Return [x, y] of the center of cell containing provided text 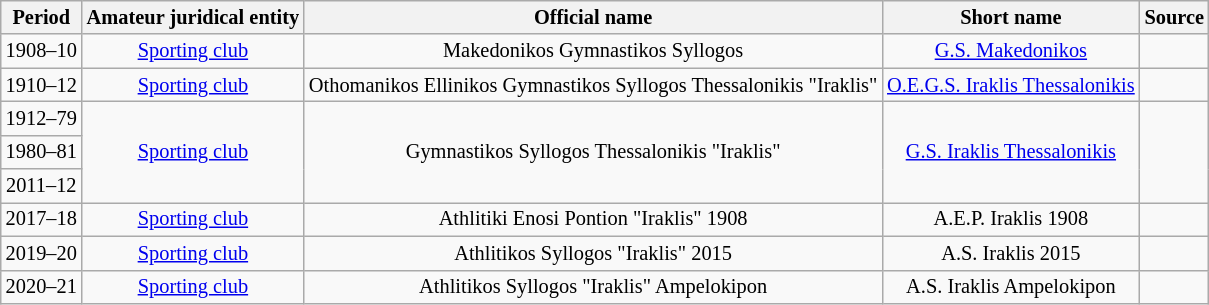
1910–12 [42, 85]
Amateur juridical entity [193, 18]
1980–81 [42, 152]
1912–79 [42, 119]
Official name [593, 18]
O.E.G.S. Iraklis Thessalonikis [1010, 85]
Source [1174, 18]
Athlitikos Syllogos "Iraklis" Ampelokipon [593, 287]
G.S. Makedonikos [1010, 51]
Short name [1010, 18]
G.S. Iraklis Thessalonikis [1010, 152]
A.E.P. Iraklis 1908 [1010, 220]
A.S. Iraklis Ampelokipon [1010, 287]
Athlitiki Enosi Pontion "Iraklis" 1908 [593, 220]
A.S. Iraklis 2015 [1010, 253]
2019–20 [42, 253]
2011–12 [42, 186]
Othomanikos Ellinikos Gymnastikos Syllogos Thessalonikis "Iraklis" [593, 85]
Gymnastikos Syllogos Thessalonikis "Iraklis" [593, 152]
2017–18 [42, 220]
1908–10 [42, 51]
2020–21 [42, 287]
Period [42, 18]
Makedonikos Gymnastikos Syllogos [593, 51]
Athlitikos Syllogos "Iraklis" 2015 [593, 253]
